Pinpoint the cell where the given text exists, returning its [X, Y] midpoint coordinate. 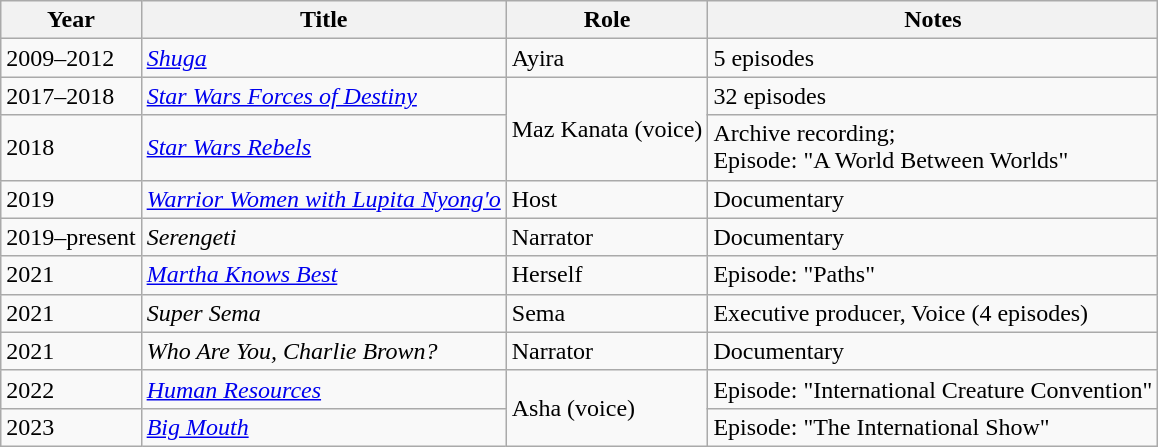
Star Wars Rebels [324, 148]
Year [71, 20]
5 episodes [933, 58]
Ayira [607, 58]
Maz Kanata (voice) [607, 128]
Super Sema [324, 313]
Star Wars Forces of Destiny [324, 96]
Herself [607, 275]
2018 [71, 148]
Asha (voice) [607, 408]
Sema [607, 313]
2022 [71, 389]
Episode: "Paths" [933, 275]
Who Are You, Charlie Brown? [324, 351]
Shuga [324, 58]
Host [607, 199]
32 episodes [933, 96]
2023 [71, 427]
Archive recording;Episode: "A World Between Worlds" [933, 148]
Episode: "The International Show" [933, 427]
2019–present [71, 237]
Title [324, 20]
2019 [71, 199]
2017–2018 [71, 96]
Martha Knows Best [324, 275]
Episode: "International Creature Convention" [933, 389]
Role [607, 20]
2009–2012 [71, 58]
Big Mouth [324, 427]
Human Resources [324, 389]
Notes [933, 20]
Warrior Women with Lupita Nyong'o [324, 199]
Executive producer, Voice (4 episodes) [933, 313]
Serengeti [324, 237]
